Detect which cell encompasses the target text, then output its [x, y] center coordinate. 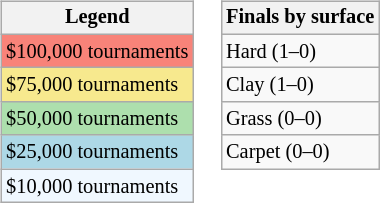
Hard (1–0) [300, 51]
Finals by surface [300, 18]
Clay (1–0) [300, 85]
Carpet (0–0) [300, 152]
$10,000 tournaments [97, 186]
Grass (0–0) [300, 119]
$100,000 tournaments [97, 51]
$50,000 tournaments [97, 119]
$75,000 tournaments [97, 85]
$25,000 tournaments [97, 152]
Legend [97, 18]
